Determine the (X, Y) coordinate at the center of the cell enclosing the given text.  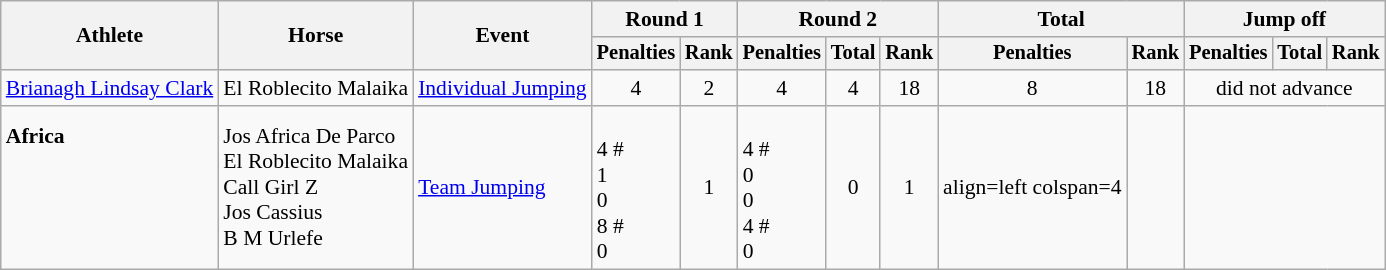
8 (1032, 88)
align=left colspan=4 (1032, 188)
Event (502, 36)
Individual Jumping (502, 88)
Jos Africa De ParcoEl Roblecito MalaikaCall Girl ZJos CassiusB M Urlefe (316, 188)
Athlete (110, 36)
El Roblecito Malaika (316, 88)
0 (854, 188)
4 #108 #0 (636, 188)
Team Jumping (502, 188)
Jump off (1284, 19)
did not advance (1284, 88)
Horse (316, 36)
4 #004 #0 (782, 188)
Brianagh Lindsay Clark (110, 88)
Round 1 (665, 19)
Round 2 (838, 19)
Africa (110, 188)
2 (709, 88)
